Provide the (x, y) coordinate of the cell's center where the given text is located.  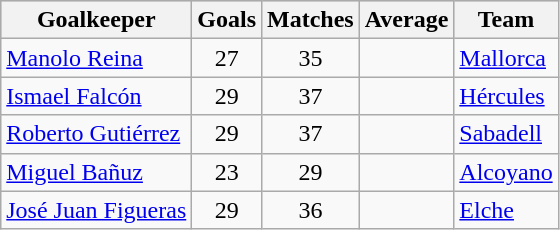
Hércules (506, 96)
Team (506, 20)
Goals (227, 20)
23 (227, 172)
Roberto Gutiérrez (96, 134)
Ismael Falcón (96, 96)
Elche (506, 210)
Miguel Bañuz (96, 172)
Alcoyano (506, 172)
Sabadell (506, 134)
Mallorca (506, 58)
Goalkeeper (96, 20)
35 (311, 58)
Manolo Reina (96, 58)
Matches (311, 20)
36 (311, 210)
27 (227, 58)
Average (406, 20)
José Juan Figueras (96, 210)
